Provide the (X, Y) coordinate of the cell's center where the given text is located.  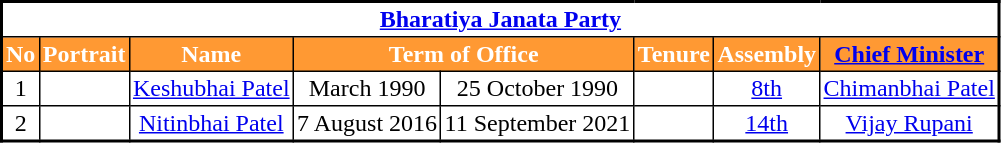
7 August 2016 (367, 124)
Chief Minister (910, 54)
11 September 2021 (538, 124)
Portrait (84, 54)
Term of Office (464, 54)
1 (21, 88)
Tenure (674, 54)
14th (767, 124)
No (21, 54)
2 (21, 124)
March 1990 (367, 88)
Nitinbhai Patel (211, 124)
Keshubhai Patel (211, 88)
8th (767, 88)
Vijay Rupani (910, 124)
Bharatiya Janata Party (501, 20)
Chimanbhai Patel (910, 88)
25 October 1990 (538, 88)
Assembly (767, 54)
Name (211, 54)
